Provide the [X, Y] coordinate of the cell's center where the given text is located.  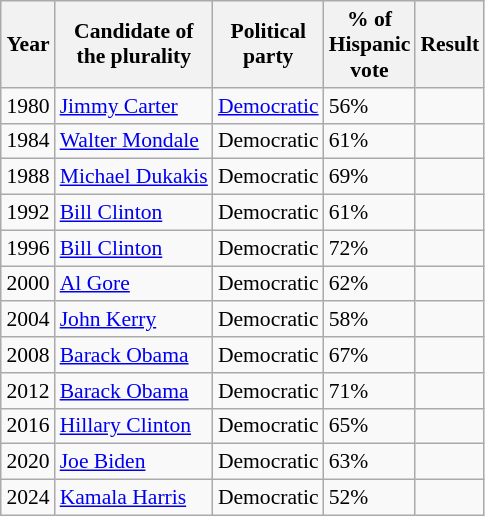
Al Gore [134, 284]
56% [370, 105]
2020 [28, 462]
Hillary Clinton [134, 426]
1988 [28, 177]
2008 [28, 355]
71% [370, 390]
1984 [28, 141]
2016 [28, 426]
1980 [28, 105]
65% [370, 426]
72% [370, 248]
% ofHispanicvote [370, 44]
62% [370, 284]
2004 [28, 319]
Year [28, 44]
63% [370, 462]
Joe Biden [134, 462]
Walter Mondale [134, 141]
Kamala Harris [134, 497]
2024 [28, 497]
69% [370, 177]
2000 [28, 284]
1996 [28, 248]
52% [370, 497]
John Kerry [134, 319]
67% [370, 355]
58% [370, 319]
2012 [28, 390]
1992 [28, 212]
Jimmy Carter [134, 105]
Michael Dukakis [134, 177]
Political party [268, 44]
Candidate ofthe plurality [134, 44]
Result [450, 44]
